Detect which cell encompasses the target text, then output its [X, Y] center coordinate. 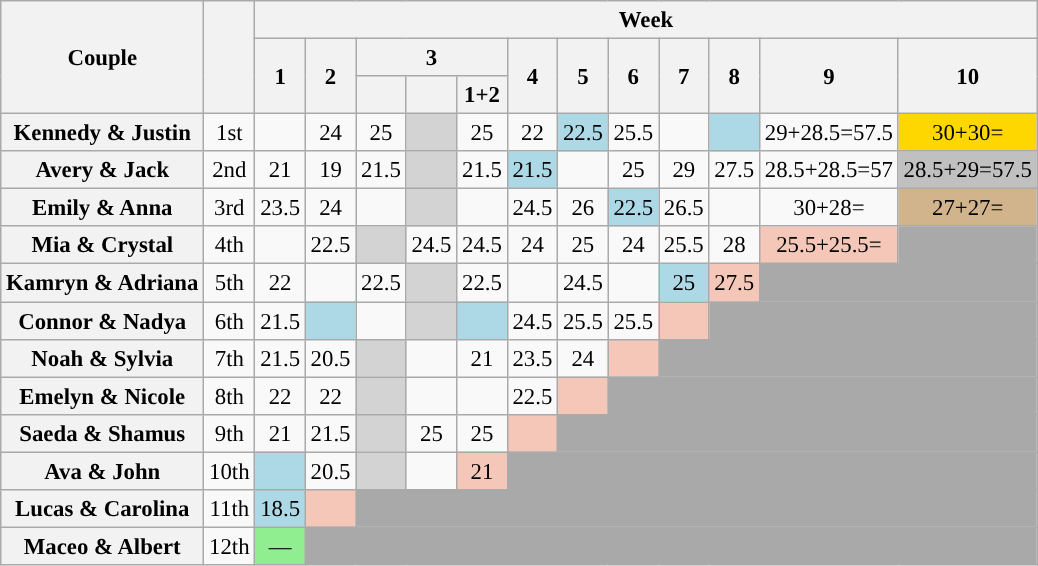
3rd [230, 208]
10 [968, 76]
Noah & Sylvia [102, 358]
Couple [102, 58]
3 [432, 58]
18.5 [280, 509]
9th [230, 433]
Avery & Jack [102, 170]
5th [230, 283]
Mia & Crystal [102, 245]
Connor & Nadya [102, 321]
2nd [230, 170]
4 [532, 76]
1st [230, 133]
29 [684, 170]
25.5+25.5= [828, 245]
1 [280, 76]
30+28= [828, 208]
Ava & John [102, 471]
10th [230, 471]
5 [583, 76]
8 [734, 76]
Saeda & Shamus [102, 433]
Maceo & Albert [102, 546]
7 [684, 76]
Emily & Anna [102, 208]
29+28.5=57.5 [828, 133]
4th [230, 245]
11th [230, 509]
Kamryn & Adriana [102, 283]
30+30= [968, 133]
28.5+28.5=57 [828, 170]
7th [230, 358]
6th [230, 321]
— [280, 546]
26.5 [684, 208]
8th [230, 396]
28 [734, 245]
26 [583, 208]
Emelyn & Nicole [102, 396]
9 [828, 76]
Kennedy & Justin [102, 133]
28.5+29=57.5 [968, 170]
19 [330, 170]
2 [330, 76]
1+2 [482, 95]
27+27= [968, 208]
Week [646, 20]
12th [230, 546]
Lucas & Carolina [102, 509]
6 [633, 76]
